Find where the given text appears and provide that cell's center as (X, Y) coordinate. 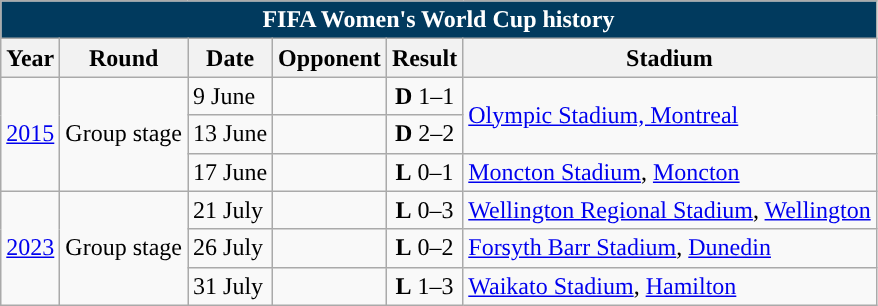
FIFA Women's World Cup history (438, 20)
L 0–2 (424, 248)
D 1–1 (424, 96)
Moncton Stadium, Moncton (670, 172)
L 0–1 (424, 172)
2023 (30, 248)
D 2–2 (424, 134)
Stadium (670, 58)
26 July (230, 248)
Date (230, 58)
L 0–3 (424, 210)
Olympic Stadium, Montreal (670, 115)
13 June (230, 134)
L 1–3 (424, 286)
Forsyth Barr Stadium, Dunedin (670, 248)
Result (424, 58)
Opponent (330, 58)
Round (124, 58)
31 July (230, 286)
2015 (30, 134)
9 June (230, 96)
17 June (230, 172)
Waikato Stadium, Hamilton (670, 286)
Year (30, 58)
21 July (230, 210)
Wellington Regional Stadium, Wellington (670, 210)
